Scan for the cell matching the given text and deliver its (X, Y) coordinate at center. 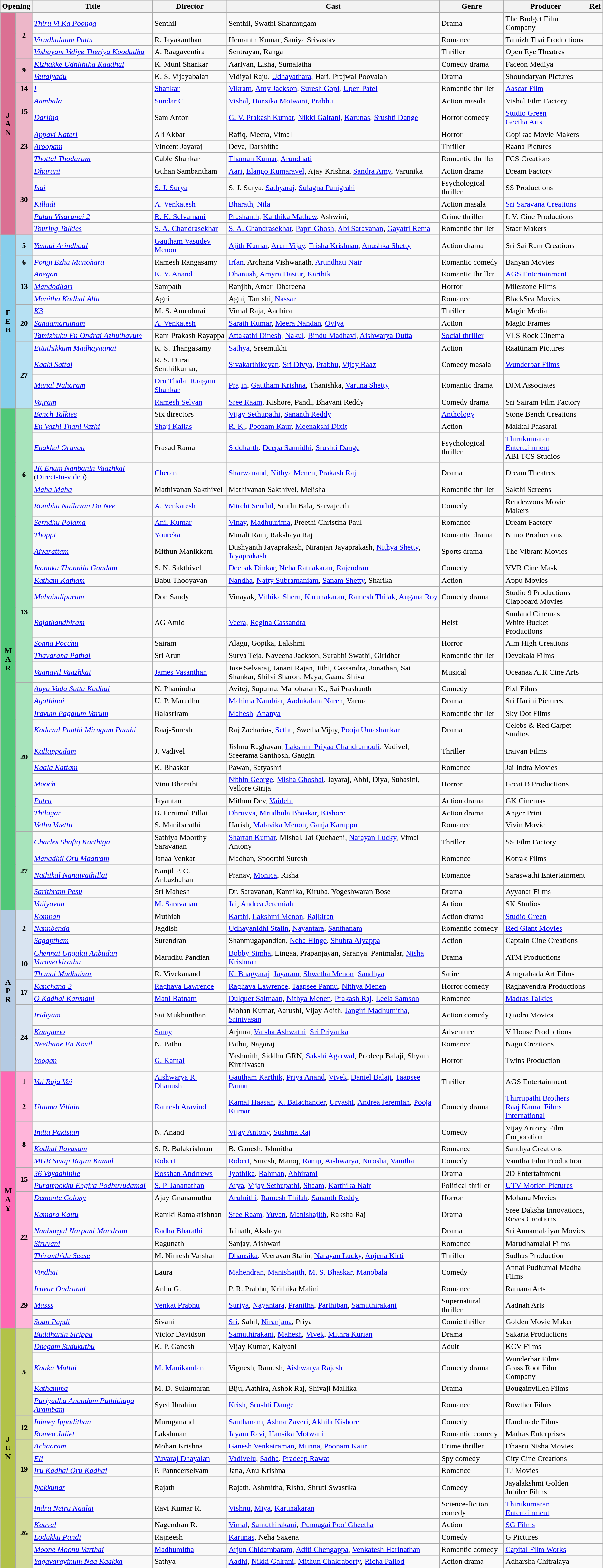
VLS Rock Cinema (546, 335)
Karunas, Neha Saxena (333, 1537)
U. P. Marudhu (190, 701)
Mohana Movies (546, 1198)
Radha Bharathi (190, 1231)
Virudhalaam Pattu (92, 40)
Santhanam, Ashna Zaveri, Akhila Kishore (333, 1422)
Lakshman (190, 1434)
JK Enum Nanbanin Vaazhkai(Direct-to-video) (92, 473)
Ali Akbar (190, 134)
Annai Pudhumai Madha Films (546, 1272)
M. D. Sukumaran (190, 1388)
Aadnah Arts (546, 1305)
S. P. Jananathan (190, 1186)
Purampokku Engira Podhuvudamai (92, 1186)
FEB (8, 322)
Thilagar (92, 813)
Vinu Bharathi (190, 784)
SK Studios (546, 904)
Bench Talkies (92, 414)
Faceon Mediya (546, 64)
Udhayanidhi Stalin, Nayantara, Santhanam (333, 928)
Sentrayan, Ranga (333, 52)
Hemanth Kumar, Saniya Srivastav (333, 40)
Siruvani (92, 1243)
BlackSea Movies (546, 299)
Prajin, Gautham Krishna, Thanishka, Varuna Shetty (333, 385)
Deva, Darshitha (333, 146)
Raghavendra Productions (546, 986)
Prashanth, Karthika Mathew, Ashwini, (333, 216)
Aascar Film (546, 89)
S. J. Surya (190, 188)
Appu Movies (546, 580)
R. K., Poonam Kaur, Meenakshi Dixit (333, 427)
Kizhakke Udhiththa Kaadhal (92, 64)
Shanmugapandian, Neha Hinge, Shubra Aiyappa (333, 941)
Devakala Films (546, 655)
Samy (190, 1032)
Surya Teja, Naveena Jackson, Surabhi Swathi, Giridhar (333, 655)
Rendezvous Movie Makers (546, 506)
Rombha Nallavan Da Nee (92, 506)
Veera, Regina Cassandra (333, 622)
S. Manibarathi (190, 825)
Aari, Elango Kumaravel, Ajay Krishna, Sandra Amy, Varunika (333, 171)
Sairam (190, 643)
Tamizh Thai Productions (546, 40)
Title (92, 6)
Sunland CinemasWhite Bucket Productions (546, 622)
S. J. Surya, Sathyaraj, Sulagna Panigrahi (333, 188)
Aishwarya R. Dhanush (190, 1081)
B. Ganesh, Jshmitha (333, 1149)
MAY (8, 1199)
Guhan Sambantham (190, 171)
R. Jayakanthan (190, 40)
Ramana Arts (546, 1289)
Sri Harini Pictures (546, 701)
Ragunath (190, 1243)
Rowther Films (546, 1405)
Jagdish (190, 928)
Aivarattam (92, 552)
Vinayak, Vithika Sheru, Karunakaran, Ramesh Thilak, Angana Roy (333, 597)
Open Eye Theatres (546, 52)
Vidiyal Raju, Udhayathara, Hari, Prajwal Poovaiah (333, 76)
Ajith Kumar, Arun Vijay, Trisha Krishnan, Anushka Shetty (333, 245)
30 (24, 200)
Action comedy (472, 1015)
Marudhamalai Films (546, 1243)
Vignesh, Ramesh, Aishwarya Rajesh (333, 1367)
Jai Indra Movies (546, 767)
Heist (472, 622)
2D Entertainment (546, 1173)
KCV Films (546, 1346)
12 (24, 1428)
Gautham Vasudev Menon (190, 245)
Kotrak Films (546, 858)
MGR Sivaji Rajini Kamal (92, 1161)
23 (24, 146)
Madras Talkies (546, 998)
19 (24, 1469)
R. K. Selvamani (190, 216)
Inimey Ippadithan (92, 1422)
Sri Sai Ram Creations (546, 245)
Mani Ratnam (190, 998)
Moone Moonu Varthai (92, 1549)
Agathinai (92, 701)
Vijay Sethupathi, Sananth Reddy (333, 414)
Vaanavil Vaazhkai (92, 672)
The Budget Film Company (546, 23)
Biju, Aathira, Ashok Raj, Shivaji Mallika (333, 1388)
Thirukumaran Entertainment (546, 1508)
Krish, Srushti Dange (333, 1405)
Sai Mukhunthan (190, 1015)
Studio GreenGeetha Arts (546, 117)
Nathikal Nanaivathillai (92, 875)
Sree Daksha Innovations,Reves Creations (546, 1215)
VVR Cine Mask (546, 568)
I (92, 89)
Katham Katham (92, 580)
Soan Papdi (92, 1322)
Magic Frames (546, 323)
N. Pathu (190, 1044)
9 (24, 70)
Golden Movie Maker (546, 1322)
Raaj-Suresh (190, 730)
Touring Talkies (92, 229)
Mirchi Senthil, Sruthi Bala, Sarvajeeth (333, 506)
Mahima Nambiar, Aadukalam Naren, Varma (333, 701)
Political thriller (472, 1186)
17 (24, 992)
Chennai Ungalai Anbudan Varaverkirathu (92, 957)
Kaaka Muttai (92, 1367)
GK Cinemas (546, 801)
Staar Makers (546, 229)
B. Perumal Pillai (190, 813)
Pranav, Monica, Risha (333, 875)
N. Anand (190, 1132)
Vinay, Madhuurima, Preethi Christina Paul (333, 523)
Madras Enterprises (546, 1434)
Komban (92, 916)
Madhan, Spoorthi Suresh (333, 858)
Arya, Vijay Sethupathi, Shaam, Karthika Nair (333, 1186)
Adult (472, 1346)
Charles Shafiq Karthiga (92, 842)
Mohan Kumar, Aarushi, Vijay Adith, Jangiri Madhumitha, Srinivasan (333, 1015)
Celebs & Red Carpet Studios (546, 730)
Laura (190, 1272)
Balasriram (190, 713)
Neethane En Kovil (92, 1044)
Aroopam (92, 146)
En Vazhi Thani Vazhi (92, 427)
Vadivelu, Sadha, Pradeep Rawat (333, 1458)
26 (24, 1533)
Sharwanand, Nithya Menen, Prakash Raj (333, 473)
Demonte Colony (92, 1198)
Aaya Vada Sutta Kadhai (92, 689)
Banyan Movies (546, 262)
Sivani (190, 1322)
Sonna Pocchu (92, 643)
K. P. Ganesh (190, 1346)
Shoundaryan Pictures (546, 76)
Vanitha Film Production (546, 1161)
M. Manikandan (190, 1367)
Sanjay, Aishwari (333, 1243)
Agni, Tarushi, Nassar (333, 299)
Oru Thalai Raagam Shankar (190, 385)
Eli (92, 1458)
Adventure (472, 1032)
Iru Kadhal Oru Kadhai (92, 1471)
Comic thriller (472, 1322)
K. Bhaskar (190, 767)
Sathya, Sreemukhi (333, 348)
Vikram, Amy Jackson, Suresh Gopi, Upen Patel (333, 89)
Achaaram (92, 1446)
Vajram (92, 402)
Vishnu, Miya, Karunakaran (333, 1508)
Mohan Krishna (190, 1446)
Thiranthidu Seese (92, 1255)
Mithun Manikkam (190, 552)
Mithun Dev, Vaidehi (333, 801)
The Vibrant Movies (546, 552)
Aariyan, Lisha, Sumalatha (333, 64)
S. N. Sakthivel (190, 568)
Sam Anton (190, 117)
Sri Annamalaiyar Movies (546, 1231)
Nagu Creations (546, 1044)
Sandamarutham (92, 323)
N. Phanindra (190, 689)
Saraswathi Entertainment (546, 875)
Cheran (190, 473)
Muthiah (190, 916)
Pathu, Nagaraj (333, 1044)
Kaaval (92, 1525)
Nithin George, Misha Ghoshal, Jayaraj, Abhi, Diya, Suhasini, Vellore Girija (333, 784)
Dream Theatres (546, 473)
Indru Netru Naalai (92, 1508)
Ramesh Rangasamy (190, 262)
14 (24, 89)
Milestone Films (546, 286)
Raana Pictures (546, 146)
Captain Cine Creations (546, 941)
Iraivan Films (546, 751)
Bougainvillea Films (546, 1388)
K. Muni Shankar (190, 64)
Manitha Kadhal Alla (92, 299)
Jayalakshmi Golden Jubilee Films (546, 1487)
Sree Raam, Yuvan, Manishajith, Raksha Raj (333, 1215)
S. A. Chandrasekhar, Papri Ghosh, Abi Saravanan, Gayatri Rema (333, 229)
Senthil (190, 23)
Romeo Juliet (92, 1434)
Stone Bench Creations (546, 414)
Masss (92, 1305)
Shankar (190, 89)
R. S. Durai Senthilkumar, (190, 364)
Ramesh Aravind (190, 1107)
Sri Mahesh (190, 891)
M. Nimesh Varshan (190, 1255)
Buddhanin Sirippu (92, 1334)
City Cine Creations (546, 1458)
Gautham Karthik, Priya Anand, Vivek, Daniel Balaji, Taapsee Pannu (333, 1081)
Jyothika, Rahman, Abhirami (333, 1173)
Capital Film Works (546, 1549)
Studio 9 ProductionsClapboard Movies (546, 597)
J. Vadivel (190, 751)
UTV Motion Pictures (546, 1186)
Kamal Haasan, K. Balachander, Urvashi, Andrea Jeremiah, Pooja Kumar (333, 1107)
Vishal, Hansika Motwani, Prabhu (333, 101)
Manadhil Oru Maatram (92, 858)
Ajay Gnanamuthu (190, 1198)
Mahendran, Manishajith, M. S. Bhaskar, Manobala (333, 1272)
Jayantan (190, 801)
Rajathandhiram (92, 622)
Dhegam Sudukuthu (92, 1346)
Mathivanan Sakthivel (190, 489)
Raj Zacharias, Sethu, Swetha Vijay, Pooja Umashankar (333, 730)
Shaji Kailas (190, 427)
10 (24, 963)
Ramesh Selvan (190, 402)
29 (24, 1305)
Jishnu Raghavan, Lakshmi Priyaa Chandramouli, Vadivel, Sreerama Santhosh, Gaugin (333, 751)
Robert (190, 1161)
Dhaaru Nisha Movies (546, 1446)
Enakkul Oruvan (92, 447)
Uttama Villain (92, 1107)
A. Raagaventira (190, 52)
Raghava Lawrence, Taapsee Pannu, Nithya Menen (333, 986)
Nannbenda (92, 928)
Agni (190, 299)
Sagaptham (92, 941)
Spy comedy (472, 1458)
Sharran Kumar, Mishal, Jai Quehaeni, Narayan Lucky, Vimal Antony (333, 842)
Gopikaa Movie Makers (546, 134)
Kallappadam (92, 751)
Pongi Ezhu Manohara (92, 262)
Santhya Creations (546, 1149)
Producer (546, 6)
Sri Saravana Creations (546, 204)
Mathivanan Sakthivel, Melisha (333, 489)
Killadi (92, 204)
Suriya, Nayantara, Pranitha, Parthiban, Samuthirakani (333, 1305)
Magic Media (546, 311)
Science-fiction comedy (472, 1508)
Lodukku Pandi (92, 1537)
K. S. Vijayabalan (190, 76)
Sathya (190, 1562)
S. A. Chandrasekhar (190, 229)
Thavarana Pathai (92, 655)
Anthology (472, 414)
Syed Ibrahim (190, 1405)
Marudhu Pandian (190, 957)
Thirukumaran EntertainmentABI TCS Studios (546, 447)
Sri Arun (190, 655)
Rosshan Andrrews (190, 1173)
DJM Associates (546, 385)
Ref (595, 6)
Aambala (92, 101)
Prasad Ramar (190, 447)
36 Vayadhinile (92, 1173)
SG Films (546, 1525)
Manal Naharam (92, 385)
Jainath, Akshaya (333, 1231)
Ettuthikkum Madhayaanai (92, 348)
Pixl Films (546, 689)
V House Productions (546, 1032)
Anegan (92, 274)
Robert, Suresh, Manoj, Ramji, Aishwarya, Nirosha, Vanitha (333, 1161)
Director (190, 6)
Nagendran R. (190, 1525)
Kanchana 2 (92, 986)
Quadra Movies (546, 1015)
Dhanush, Amyra Dastur, Karthik (333, 274)
8 (24, 1144)
India Pakistan (92, 1132)
Maha Maha (92, 489)
Wunderbar Films (546, 364)
Thottal Thodarum (92, 159)
Anil Kumar (190, 523)
JUN (8, 1448)
Puriyadha Anandam Puthithaga Arambam (92, 1405)
K. Bhagyaraj, Jayaram, Shwetha Menon, Sandhya (333, 974)
Musical (472, 672)
Vindhai (92, 1272)
Valiyavan (92, 904)
O Kadhal Kanmani (92, 998)
Thaman Kumar, Arundhati (333, 159)
Avitej, Supurna, Manoharan K., Sai Prashanth (333, 689)
Arulnithi, Ramesh Thilak, Sananth Reddy (333, 1198)
Sudhas Production (546, 1255)
Kangaroo (92, 1032)
Sarath Kumar, Meera Nandan, Oviya (333, 323)
Sampath (190, 286)
Venkat Prabhu (190, 1305)
Surendran (190, 941)
Youreka (190, 535)
Yuvaraj Dhayalan (190, 1458)
Kadhal Ilavasam (92, 1149)
Anugrahada Art Films (546, 974)
Vijay Antony Film Corporation (546, 1132)
Cable Shankar (190, 159)
Six directors (190, 414)
Anger Print (546, 813)
Vettaiyadu (92, 76)
APR (8, 990)
FCS Creations (546, 159)
K. V. Anand (190, 274)
Aim High Creations (546, 643)
Genre (472, 6)
Dhansika, Veeravan Stalin, Narayan Lucky, Anjena Kirti (333, 1255)
Ramki Ramakrishnan (190, 1215)
Thoppi (92, 535)
Jana, Anu Krishna (333, 1471)
Vethu Vaettu (92, 825)
G. Kamal (190, 1061)
Arjun Chidambaram, Aditi Chengappa, Venkatesh Harinathan (333, 1549)
Alagu, Gopika, Lakshmi (333, 643)
Iyakkunar (92, 1487)
Yennai Arindhaal (92, 245)
JAN (8, 124)
Thiru Vi Ka Poonga (92, 23)
Comedy masala (472, 364)
TJ Movies (546, 1471)
Studio Green (546, 916)
Mahesh, Ananya (333, 713)
P. Panneerselvam (190, 1471)
24 (24, 1038)
Yagavarayinum Naa Kaakka (92, 1562)
G. V. Prakash Kumar, Nikki Galrani, Karunas, Srushti Dange (333, 117)
Sivakarthikeyan, Sri Divya, Prabhu, Vijay Raaz (333, 364)
Dushyanth Jayaprakash, Niranjan Jayaprakash, Nithya Shetty, Jayaprakash (333, 552)
Satire (472, 974)
Ram Prakash Rayappa (190, 335)
Kadavul Paathi Mirugam Paathi (92, 730)
Iravum Pagalum Varum (92, 713)
Dharani (92, 171)
ATM Productions (546, 957)
Darling (92, 117)
Nandha, Natty Subramaniam, Sanam Shetty, Sharika (333, 580)
Arjuna, Varsha Ashwathi, Sri Priyanka (333, 1032)
Vai Raja Vai (92, 1081)
Ayyanar Films (546, 891)
I. V. Cine Productions (546, 216)
Janaa Venkat (190, 858)
Sports drama (472, 552)
Senthil, Swathi Shanmugam (333, 23)
Red Giant Movies (546, 928)
Dr. Saravanan, Kannika, Kiruba, Yogeshwaran Bose (333, 891)
Raghava Lawrence (190, 986)
Ravi Kumar R. (190, 1508)
Vijay Kumar, Kalyani (333, 1346)
SS Film Factory (546, 842)
Appavi Kateri (92, 134)
Iruvar Ondranal (92, 1289)
Sathiya Moorthy Saravanan (190, 842)
Dhruvva, Mrudhula Bhaskar, Kishore (333, 813)
Bobby Simha, Lingaa, Prapanjayan, Saranya, Panimalar, Nisha Krishnan (333, 957)
Sarithram Pesu (92, 891)
Vijay Antony, Sushma Raj (333, 1132)
Attakathi Dinesh, Nakul, Bindu Madhavi, Aishwarya Dutta (333, 335)
Don Sandy (190, 597)
Murali Ram, Rakshaya Raj (333, 535)
K. S. Thangasamy (190, 348)
Kamara Kattu (92, 1215)
Sakthi Screens (546, 489)
R. Vivekanand (190, 974)
K3 (92, 311)
Samuthirakani, Mahesh, Vivek, Mithra Kurian (333, 1334)
Isai (92, 188)
Deepak Dinkar, Neha Ratnakaran, Rajendran (333, 568)
Muruganand (190, 1422)
Social thriller (472, 335)
Twins Production (546, 1061)
Patra (92, 801)
Oceanaa AJR Cine Arts (546, 672)
Sundar C (190, 101)
Iridiyam (92, 1015)
Sree Raam, Kishore, Pandi, Bhavani Reddy (333, 402)
Sri Sairam Film Factory (546, 402)
Jose Selvaraj, Janani Rajan, Jithi, Cassandra, Jonathan, Sai Shankar, Shilvi Sharon, Maya, Gaana Shiva (333, 672)
Aadhi, Nikki Galrani, Mithun Chakraborty, Richa Pallod (333, 1562)
Kathamma (92, 1388)
Ganesh Venkatraman, Munna, Poonam Kaur (333, 1446)
22 (24, 1237)
Dulquer Salmaan, Nithya Menen, Prakash Raj, Leela Samson (333, 998)
Handmade Films (546, 1422)
Mandodhari (92, 286)
Supernatural thriller (472, 1305)
Ranjith, Amar, Dhareena (333, 286)
Kaaki Sattai (92, 364)
Harish, Malavika Menon, Ganja Karuppu (333, 825)
Adharsha Chitralaya (546, 1562)
Mooch (92, 784)
Wunderbar FilmsGrass Root Film Company (546, 1367)
Serndhu Polama (92, 523)
SS Productions (546, 188)
G Pictures (546, 1537)
P. R. Prabhu, Krithika Malini (333, 1289)
Jai, Andrea Jeremiah (333, 904)
M. Saravanan (190, 904)
Ivanuku Thannila Gandam (92, 568)
Irfan, Archana Vishwanath, Arundhati Nair (333, 262)
Sri, Sahil, Niranjana, Priya (333, 1322)
Anbu G. (190, 1289)
Makkal Paasarai (546, 427)
Rajath (190, 1487)
AG Amid (190, 622)
Victor Davidson (190, 1334)
Thirrupathi BrothersRaaj Kamal Films International (546, 1107)
Pulan Visaranai 2 (92, 216)
Sky Dot Films (546, 713)
Babu Thooyavan (190, 580)
Pawan, Satyashri (333, 767)
S. R. Balakrishnan (190, 1149)
Karthi, Lakshmi Menon, Rajkiran (333, 916)
Vishal Film Factory (546, 101)
Rajneesh (190, 1537)
Cast (333, 6)
M. S. Annadurai (190, 311)
1 (24, 1081)
Tamizhuku En Ondrai Azhuthavum (92, 335)
Bharath, Nila (333, 204)
Siddharth, Deepa Sannidhi, Srushti Dange (333, 447)
Thunai Mudhalvar (92, 974)
Madhumitha (190, 1549)
Jayam Ravi, Hansika Motwani (333, 1434)
Nimo Productions (546, 535)
Raattinam Pictures (546, 348)
Rajath, Ashmitha, Risha, Shruti Swastika (333, 1487)
Vivin Movie (546, 825)
Mahabalipuram (92, 597)
Rafiq, Meera, Vimal (333, 134)
Sakaria Productions (546, 1334)
Vishayam Veliye Theriya Koodadhu (92, 52)
Great B Productions (546, 784)
Vimal Raja, Aadhira (333, 311)
Opening (16, 6)
MAR (8, 659)
James Vasanthan (190, 672)
Yashmith, Siddhu GRN, Sakshi Agarwal, Pradeep Balaji, Shyam Kirthivasan (333, 1061)
Yoogan (92, 1061)
Nanbargal Narpani Mandram (92, 1231)
Vimal, Samuthirakani, 'Punnagai Poo' Gheetha (333, 1525)
Nanjil P. C. Anbazhahan (190, 875)
Kaala Kattam (92, 767)
Vincent Jayaraj (190, 146)
